Search for the cell housing the specified text and yield its (x, y) center coordinate. 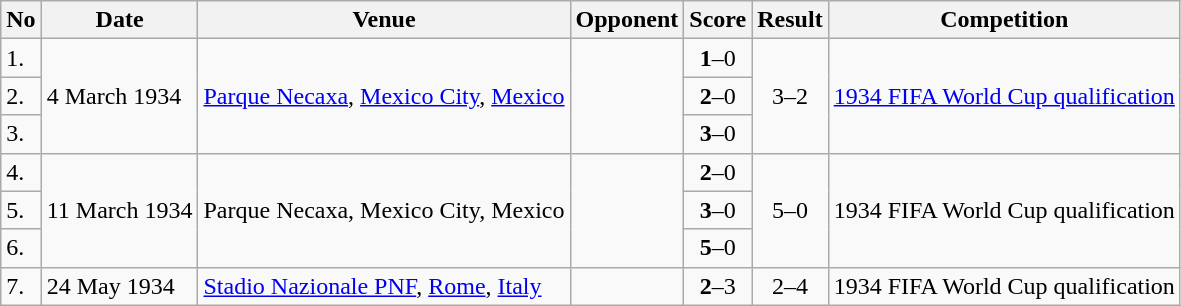
Date (120, 20)
Result (790, 20)
4 March 1934 (120, 96)
2. (21, 96)
2–4 (790, 286)
4. (21, 172)
Venue (384, 20)
Opponent (627, 20)
Stadio Nazionale PNF, Rome, Italy (384, 286)
1. (21, 58)
2–3 (718, 286)
3–2 (790, 96)
3. (21, 134)
5. (21, 210)
1–0 (718, 58)
6. (21, 248)
Score (718, 20)
No (21, 20)
Competition (1004, 20)
11 March 1934 (120, 210)
24 May 1934 (120, 286)
7. (21, 286)
